Scan for the cell matching the given text and deliver its [X, Y] coordinate at center. 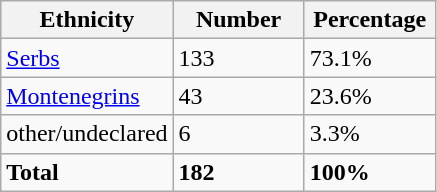
6 [238, 134]
133 [238, 58]
3.3% [370, 134]
182 [238, 172]
other/undeclared [87, 134]
Total [87, 172]
Serbs [87, 58]
43 [238, 96]
Percentage [370, 20]
Ethnicity [87, 20]
Montenegrins [87, 96]
Number [238, 20]
23.6% [370, 96]
100% [370, 172]
73.1% [370, 58]
